Output the (X, Y) coordinate of the center of the cell containing the given text.  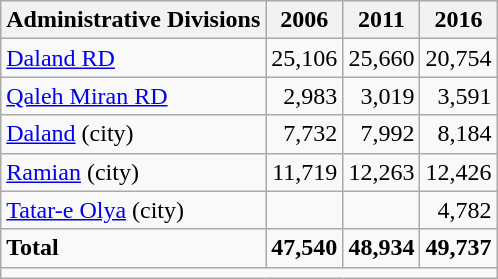
12,263 (382, 172)
Administrative Divisions (134, 20)
3,019 (382, 96)
20,754 (458, 58)
2011 (382, 20)
48,934 (382, 248)
11,719 (304, 172)
7,992 (382, 134)
25,660 (382, 58)
49,737 (458, 248)
4,782 (458, 210)
Tatar-e Olya (city) (134, 210)
Daland RD (134, 58)
47,540 (304, 248)
25,106 (304, 58)
12,426 (458, 172)
2006 (304, 20)
Ramian (city) (134, 172)
7,732 (304, 134)
3,591 (458, 96)
Qaleh Miran RD (134, 96)
2,983 (304, 96)
Daland (city) (134, 134)
Total (134, 248)
8,184 (458, 134)
2016 (458, 20)
